For the text-containing cell, return its midpoint in [X, Y] coordinate format. 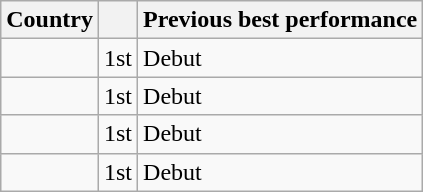
Previous best performance [280, 20]
Country [50, 20]
